Capture the cell that displays the provided text and extract its [x, y] central coordinate. 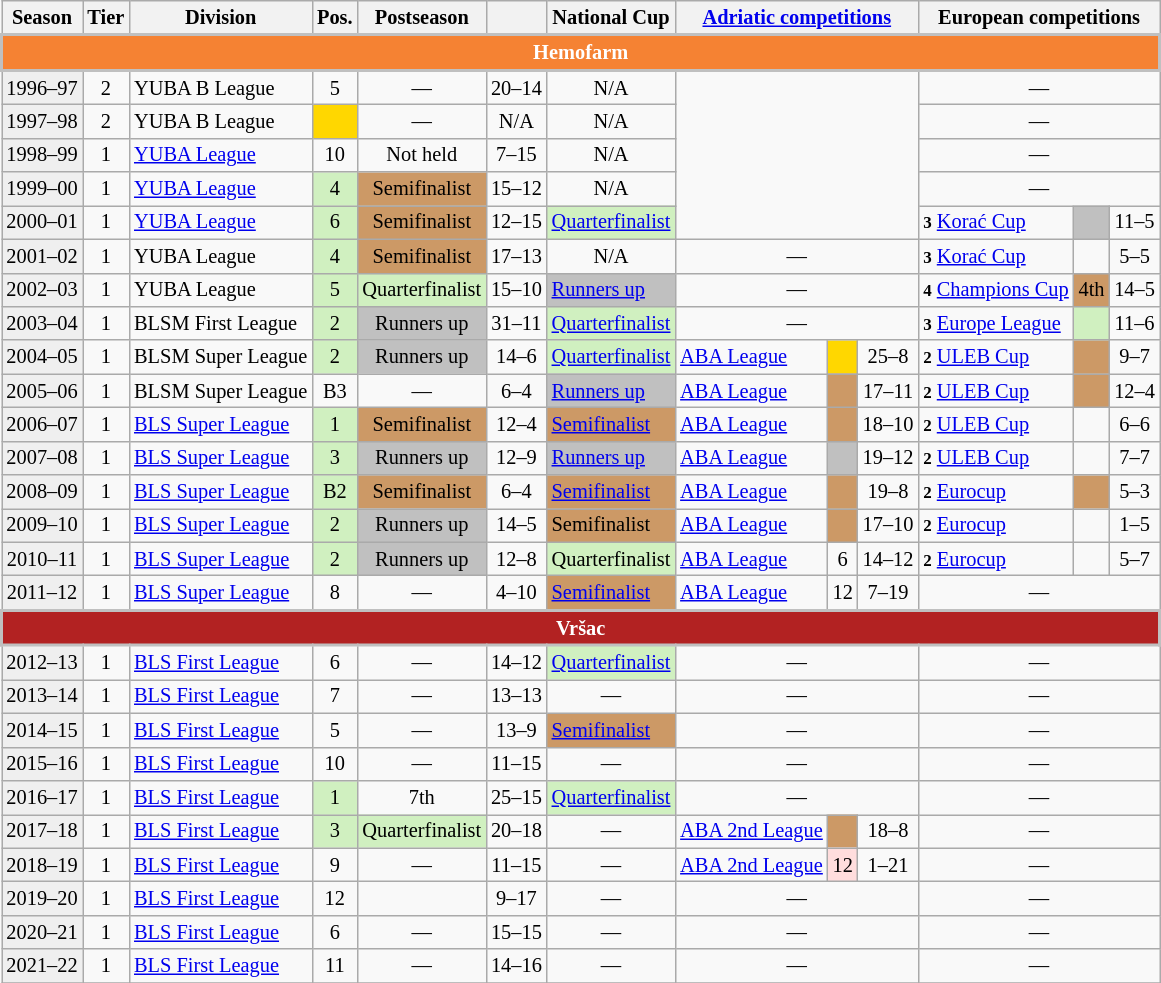
Hemofarm [581, 52]
9–7 [1134, 357]
20–14 [516, 87]
2011–12 [42, 593]
2005–06 [42, 391]
2017–18 [42, 831]
4 Champions Cup [996, 290]
12–8 [516, 559]
European competitions [1038, 17]
15–12 [516, 189]
20–18 [516, 831]
18–10 [888, 424]
2002–03 [42, 290]
11 [334, 966]
12–15 [516, 222]
17–13 [516, 256]
2003–04 [42, 323]
13–9 [516, 730]
2008–09 [42, 492]
Division [220, 17]
2016–17 [42, 797]
2009–10 [42, 525]
31–11 [516, 323]
B3 [334, 391]
9 [334, 865]
1–5 [1134, 525]
5–7 [1134, 559]
Season [42, 17]
18–8 [888, 831]
2006–07 [42, 424]
11–6 [1134, 323]
1996–97 [42, 87]
3 Europe League [996, 323]
Adriatic competitions [796, 17]
2000–01 [42, 222]
2018–19 [42, 865]
1–21 [888, 865]
1999–00 [42, 189]
2004–05 [42, 357]
2021–22 [42, 966]
7–19 [888, 593]
2013–14 [42, 696]
Not held [422, 155]
Pos. [334, 17]
13–13 [516, 696]
2007–08 [42, 458]
7th [422, 797]
14–16 [516, 966]
2001–02 [42, 256]
14–6 [516, 357]
2014–15 [42, 730]
17–11 [888, 391]
5–3 [1134, 492]
Vršac [581, 628]
15–15 [516, 932]
2015–16 [42, 764]
National Cup [612, 17]
2012–13 [42, 662]
6–6 [1134, 424]
19–12 [888, 458]
1998–99 [42, 155]
2010–11 [42, 559]
7 [334, 696]
B2 [334, 492]
4th [1092, 290]
15–10 [516, 290]
25–8 [888, 357]
2020–21 [42, 932]
4–10 [516, 593]
2019–20 [42, 898]
19–8 [888, 492]
8 [334, 593]
5–5 [1134, 256]
BLSM First League [220, 323]
11–5 [1134, 222]
9–17 [516, 898]
1997–98 [42, 121]
12–9 [516, 458]
7–7 [1134, 458]
7–15 [516, 155]
Tier [106, 17]
17–10 [888, 525]
Postseason [422, 17]
25–15 [516, 797]
